Search for the cell housing the specified text and yield its [X, Y] center coordinate. 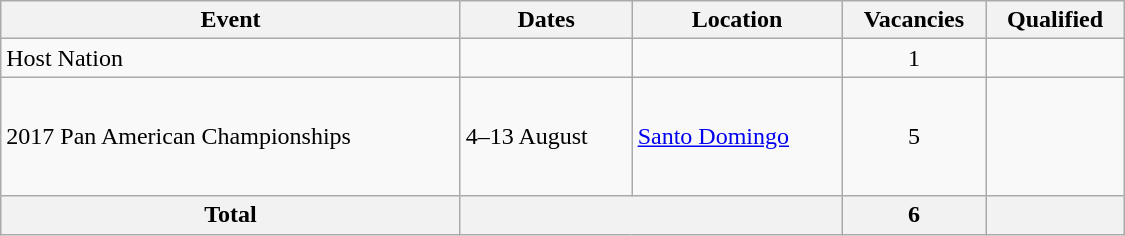
Host Nation [230, 58]
Total [230, 215]
Location [737, 20]
Santo Domingo [737, 136]
4–13 August [546, 136]
Vacancies [914, 20]
6 [914, 215]
Event [230, 20]
1 [914, 58]
Qualified [1055, 20]
5 [914, 136]
2017 Pan American Championships [230, 136]
Dates [546, 20]
